Find where the given text appears and provide that cell's center as (x, y) coordinate. 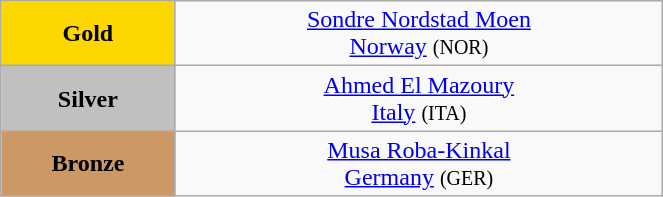
Bronze (88, 164)
Musa Roba-KinkalGermany (GER) (419, 164)
Sondre Nordstad MoenNorway (NOR) (419, 34)
Silver (88, 98)
Gold (88, 34)
Ahmed El MazouryItaly (ITA) (419, 98)
